Search for the cell housing the specified text and yield its [x, y] center coordinate. 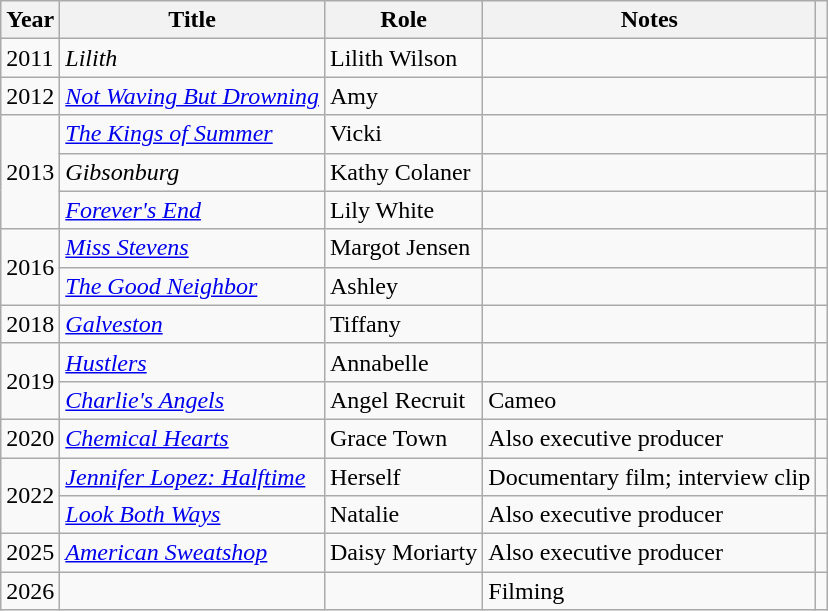
Documentary film; interview clip [650, 477]
Chemical Hearts [192, 438]
Tiffany [403, 324]
2019 [30, 381]
Daisy Moriarty [403, 553]
Gibsonburg [192, 172]
2011 [30, 58]
2013 [30, 172]
Cameo [650, 400]
2022 [30, 496]
Annabelle [403, 362]
Kathy Colaner [403, 172]
Jennifer Lopez: Halftime [192, 477]
2025 [30, 553]
Forever's End [192, 210]
2018 [30, 324]
The Kings of Summer [192, 134]
Year [30, 20]
Miss Stevens [192, 248]
The Good Neighbor [192, 286]
Amy [403, 96]
Vicki [403, 134]
Look Both Ways [192, 515]
Natalie [403, 515]
2016 [30, 267]
Lilith Wilson [403, 58]
Ashley [403, 286]
Notes [650, 20]
Herself [403, 477]
Angel Recruit [403, 400]
American Sweatshop [192, 553]
2012 [30, 96]
Title [192, 20]
Margot Jensen [403, 248]
Lilith [192, 58]
Not Waving But Drowning [192, 96]
Filming [650, 591]
Hustlers [192, 362]
2026 [30, 591]
Galveston [192, 324]
2020 [30, 438]
Charlie's Angels [192, 400]
Lily White [403, 210]
Grace Town [403, 438]
Role [403, 20]
